Capture the cell that displays the provided text and extract its [x, y] central coordinate. 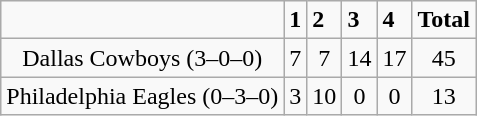
Total [444, 20]
10 [324, 96]
Dallas Cowboys (3–0–0) [142, 58]
Philadelphia Eagles (0–3–0) [142, 96]
17 [394, 58]
45 [444, 58]
1 [296, 20]
4 [394, 20]
14 [360, 58]
13 [444, 96]
2 [324, 20]
